Return [x, y] of the center of cell containing provided text 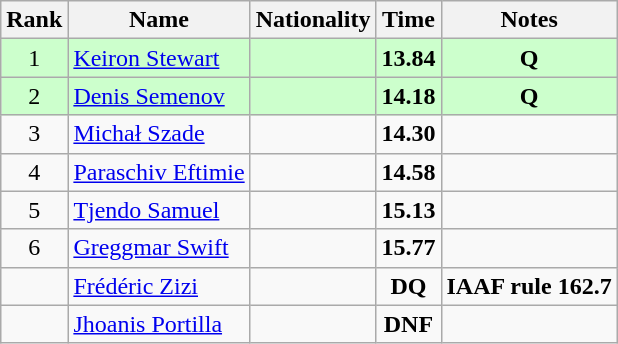
Denis Semenov [159, 96]
13.84 [408, 58]
14.18 [408, 96]
DNF [408, 324]
Frédéric Zizi [159, 286]
IAAF rule 162.7 [529, 286]
DQ [408, 286]
Rank [34, 20]
Greggmar Swift [159, 248]
14.58 [408, 172]
Michał Szade [159, 134]
Name [159, 20]
15.77 [408, 248]
Jhoanis Portilla [159, 324]
Tjendo Samuel [159, 210]
Time [408, 20]
2 [34, 96]
5 [34, 210]
Paraschiv Eftimie [159, 172]
4 [34, 172]
1 [34, 58]
15.13 [408, 210]
Keiron Stewart [159, 58]
6 [34, 248]
14.30 [408, 134]
Notes [529, 20]
Nationality [313, 20]
3 [34, 134]
